Search for the cell housing the specified text and yield its (X, Y) center coordinate. 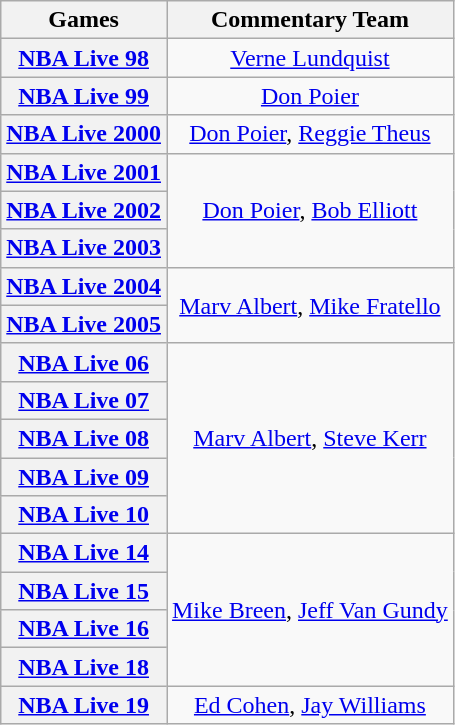
NBA Live 98 (84, 58)
Games (84, 20)
NBA Live 2002 (84, 210)
Verne Lundquist (310, 58)
Mike Breen, Jeff Van Gundy (310, 610)
Don Poier, Bob Elliott (310, 210)
NBA Live 09 (84, 477)
Don Poier, Reggie Theus (310, 134)
Ed Cohen, Jay Williams (310, 705)
Commentary Team (310, 20)
NBA Live 06 (84, 362)
NBA Live 16 (84, 629)
NBA Live 08 (84, 438)
NBA Live 10 (84, 515)
NBA Live 15 (84, 591)
NBA Live 2000 (84, 134)
Marv Albert, Steve Kerr (310, 438)
NBA Live 07 (84, 400)
Don Poier (310, 96)
NBA Live 18 (84, 667)
NBA Live 14 (84, 553)
NBA Live 2004 (84, 286)
Marv Albert, Mike Fratello (310, 305)
NBA Live 2003 (84, 248)
NBA Live 2001 (84, 172)
NBA Live 19 (84, 705)
NBA Live 99 (84, 96)
NBA Live 2005 (84, 324)
